Extract the (X, Y) coordinate from the center of the cell holding the provided text.  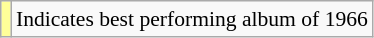
Indicates best performing album of 1966 (192, 19)
